Return the [X, Y] coordinate for the center point of the cell that contains the specified text.  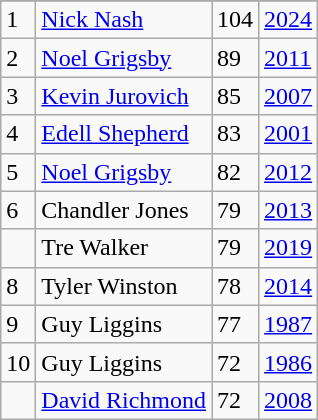
Kevin Jurovich [124, 96]
8 [18, 286]
Nick Nash [124, 20]
1986 [288, 362]
83 [236, 134]
Tyler Winston [124, 286]
2012 [288, 172]
104 [236, 20]
4 [18, 134]
6 [18, 210]
2024 [288, 20]
89 [236, 58]
3 [18, 96]
78 [236, 286]
2008 [288, 400]
5 [18, 172]
Tre Walker [124, 248]
1987 [288, 324]
1 [18, 20]
David Richmond [124, 400]
2013 [288, 210]
2001 [288, 134]
82 [236, 172]
9 [18, 324]
2011 [288, 58]
2007 [288, 96]
2 [18, 58]
2019 [288, 248]
Chandler Jones [124, 210]
85 [236, 96]
10 [18, 362]
77 [236, 324]
Edell Shepherd [124, 134]
2014 [288, 286]
